Pinpoint the cell where the given text exists, returning its (x, y) midpoint coordinate. 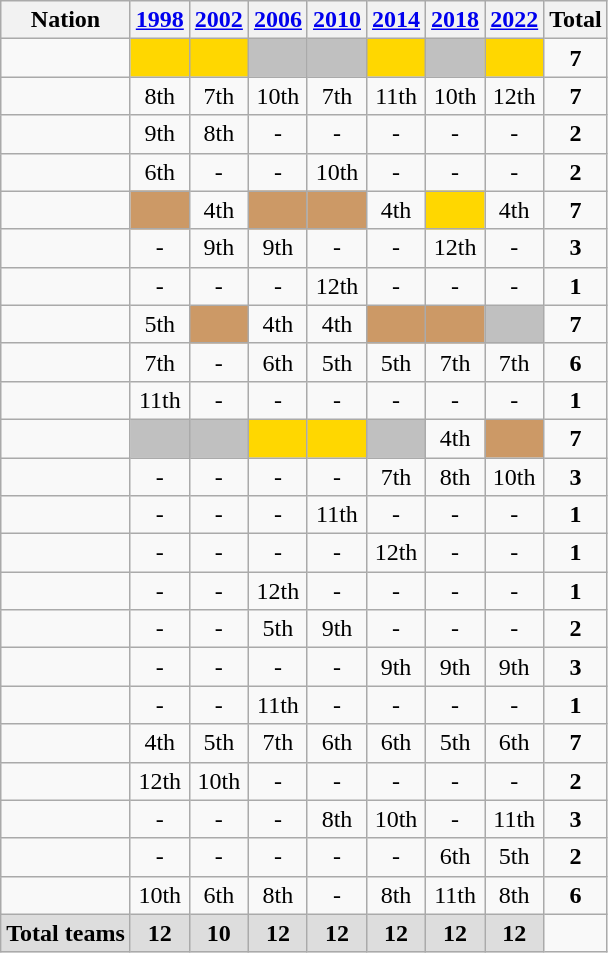
Total (576, 20)
2022 (514, 20)
2006 (278, 20)
1998 (160, 20)
10 (218, 933)
2014 (396, 20)
2002 (218, 20)
Nation (66, 20)
2010 (336, 20)
2018 (456, 20)
Total teams (66, 933)
